Capture the cell that displays the provided text and extract its (X, Y) central coordinate. 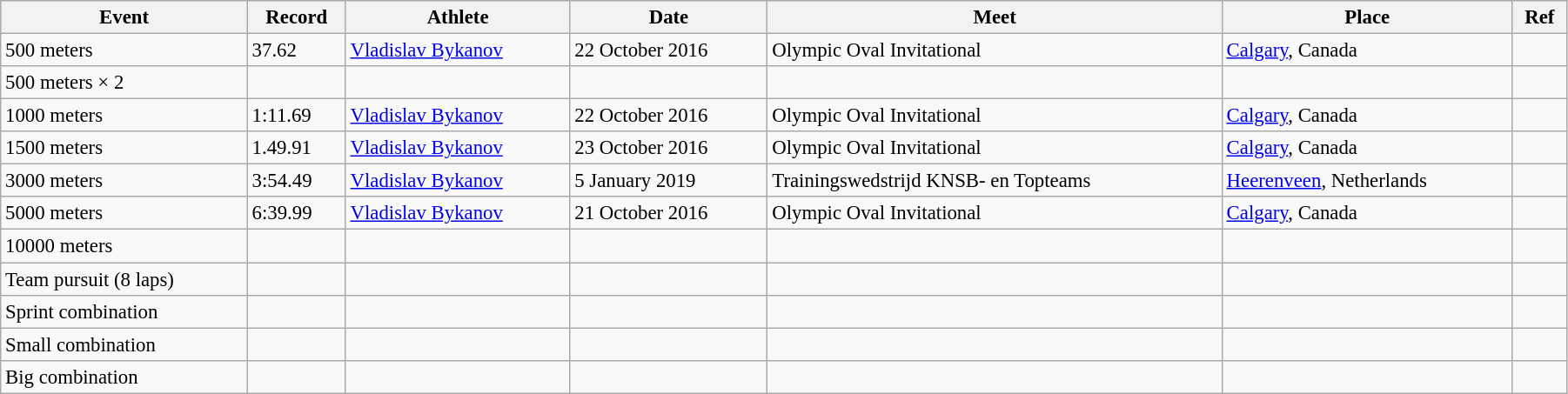
21 October 2016 (668, 213)
Record (296, 17)
Ref (1539, 17)
500 meters × 2 (124, 83)
6:39.99 (296, 213)
Meet (995, 17)
1:11.69 (296, 116)
5 January 2019 (668, 181)
Event (124, 17)
Date (668, 17)
3000 meters (124, 181)
1000 meters (124, 116)
3:54.49 (296, 181)
Big combination (124, 377)
10000 meters (124, 246)
1500 meters (124, 148)
500 meters (124, 50)
Heerenveen, Netherlands (1367, 181)
Trainingswedstrijd KNSB- en Topteams (995, 181)
5000 meters (124, 213)
Sprint combination (124, 311)
23 October 2016 (668, 148)
Small combination (124, 344)
Team pursuit (8 laps) (124, 279)
Place (1367, 17)
37.62 (296, 50)
1.49.91 (296, 148)
Athlete (458, 17)
